Search for the cell housing the specified text and yield its (X, Y) center coordinate. 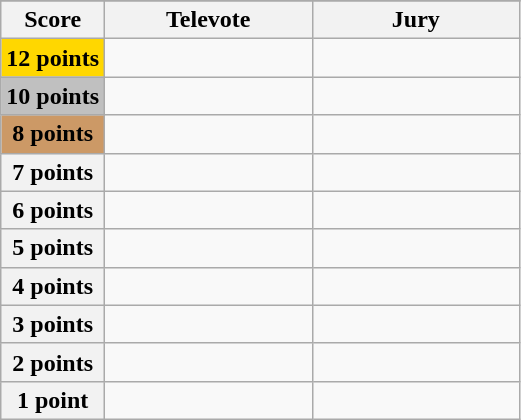
10 points (53, 96)
7 points (53, 172)
5 points (53, 248)
Jury (416, 20)
2 points (53, 362)
4 points (53, 286)
Score (53, 20)
6 points (53, 210)
12 points (53, 58)
Televote (209, 20)
8 points (53, 134)
3 points (53, 324)
1 point (53, 400)
